Provide the (x, y) coordinate of the cell's center where the given text is located.  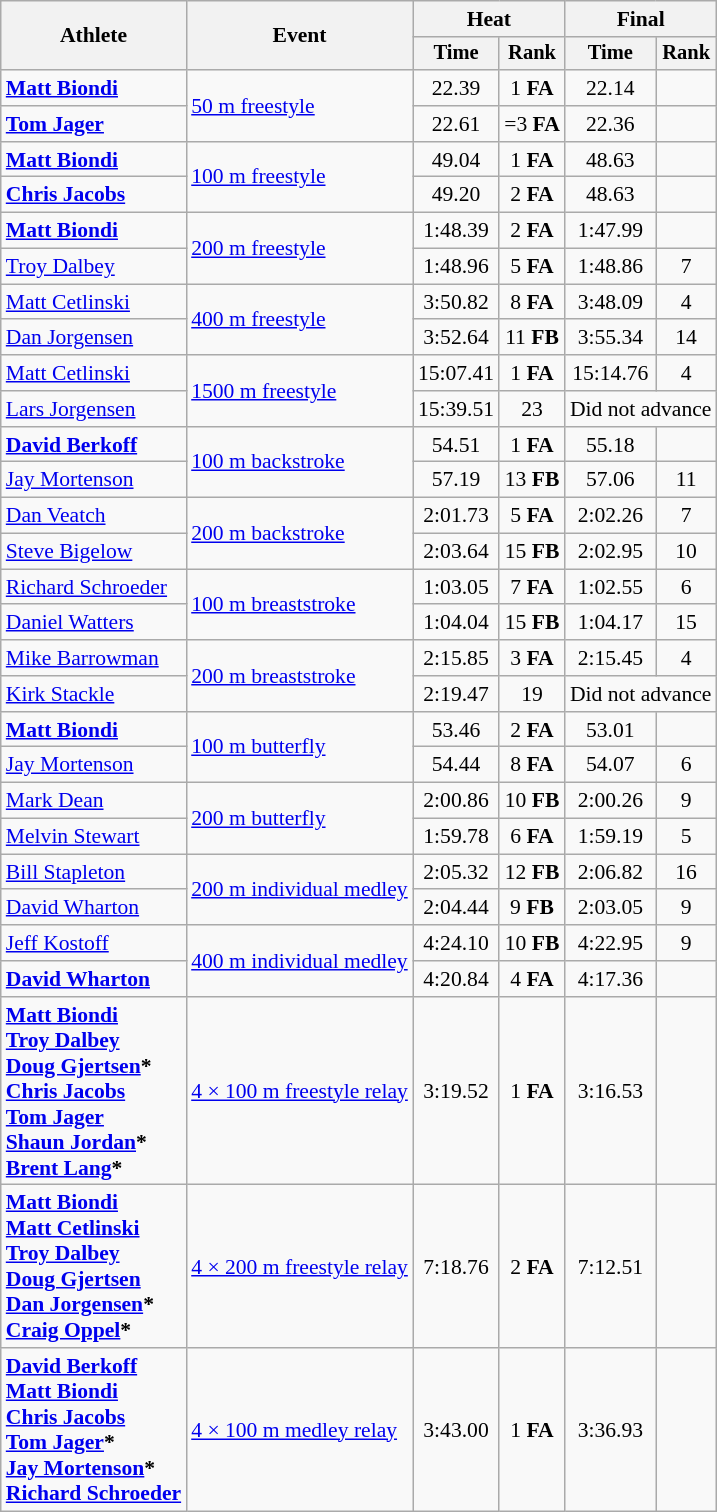
2:02.26 (610, 516)
3:50.82 (456, 302)
Heat (489, 19)
2:15.45 (610, 658)
57.06 (610, 480)
1:02.55 (610, 587)
Mark Dean (94, 801)
4 × 100 m freestyle relay (300, 1092)
54.51 (456, 445)
400 m freestyle (300, 320)
2:06.82 (610, 872)
6 FA (532, 837)
4:20.84 (456, 979)
Steve Bigelow (94, 552)
9 FB (532, 908)
Event (300, 36)
2:00.86 (456, 801)
3:55.34 (610, 338)
David Berkoff (94, 445)
Final (641, 19)
4:17.36 (610, 979)
14 (686, 338)
15:14.76 (610, 373)
2:03.05 (610, 908)
2:02.95 (610, 552)
57.19 (456, 480)
200 m individual medley (300, 890)
4 × 200 m freestyle relay (300, 1266)
3:48.09 (610, 302)
200 m freestyle (300, 248)
1:59.78 (456, 837)
3:43.00 (456, 1430)
200 m butterfly (300, 818)
2:00.26 (610, 801)
1:48.86 (610, 267)
Bill Stapleton (94, 872)
4:24.10 (456, 943)
1:04.04 (456, 623)
7:12.51 (610, 1266)
2:03.64 (456, 552)
12 FB (532, 872)
Daniel Watters (94, 623)
Chris Jacobs (94, 195)
Matt BiondiTroy DalbeyDoug Gjertsen*Chris JacobsTom JagerShaun Jordan*Brent Lang* (94, 1092)
15:39.51 (456, 409)
7:18.76 (456, 1266)
11 (686, 480)
100 m freestyle (300, 178)
Dan Veatch (94, 516)
1:04.17 (610, 623)
=3 FA (532, 124)
3 FA (532, 658)
Troy Dalbey (94, 267)
23 (532, 409)
Dan Jorgensen (94, 338)
2:19.47 (456, 694)
54.07 (610, 765)
2:04.44 (456, 908)
2:15.85 (456, 658)
2:05.32 (456, 872)
1:48.39 (456, 231)
15 (686, 623)
11 FB (532, 338)
10 (686, 552)
19 (532, 694)
4:22.95 (610, 943)
55.18 (610, 445)
200 m breaststroke (300, 676)
4 FA (532, 979)
22.39 (456, 88)
1:48.96 (456, 267)
Lars Jorgensen (94, 409)
53.01 (610, 730)
53.46 (456, 730)
3:36.93 (610, 1430)
22.36 (610, 124)
3:16.53 (610, 1092)
4 × 100 m medley relay (300, 1430)
5 (686, 837)
Richard Schroeder (94, 587)
Kirk Stackle (94, 694)
200 m backstroke (300, 534)
400 m individual medley (300, 960)
22.61 (456, 124)
Athlete (94, 36)
Melvin Stewart (94, 837)
Jeff Kostoff (94, 943)
7 FA (532, 587)
Matt BiondiMatt CetlinskiTroy DalbeyDoug GjertsenDan Jorgensen*Craig Oppel* (94, 1266)
David BerkoffMatt BiondiChris JacobsTom Jager*Jay Mortenson*Richard Schroeder (94, 1430)
22.14 (610, 88)
Mike Barrowman (94, 658)
49.20 (456, 195)
13 FB (532, 480)
1500 m freestyle (300, 390)
49.04 (456, 160)
3:19.52 (456, 1092)
2:01.73 (456, 516)
54.44 (456, 765)
1:59.19 (610, 837)
16 (686, 872)
1:47.99 (610, 231)
100 m butterfly (300, 748)
Tom Jager (94, 124)
3:52.64 (456, 338)
1:03.05 (456, 587)
100 m breaststroke (300, 604)
15:07.41 (456, 373)
50 m freestyle (300, 106)
100 m backstroke (300, 462)
